Return (X, Y) of the center of cell containing provided text 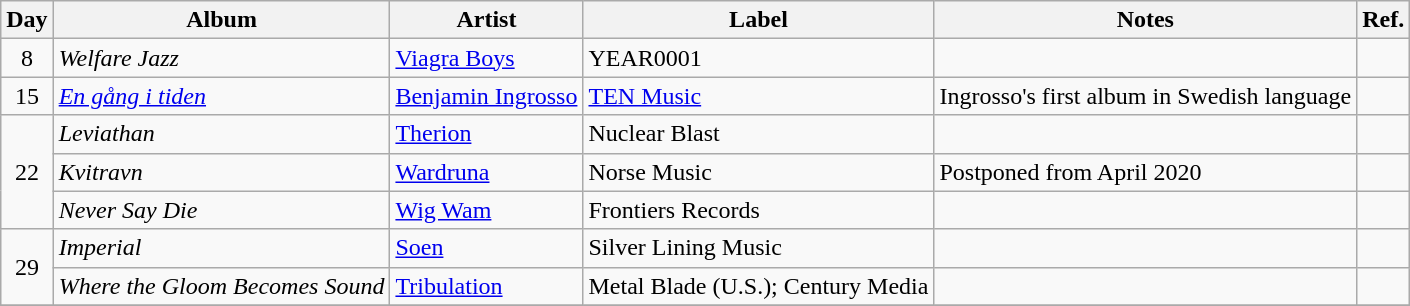
TEN Music (758, 96)
Leviathan (222, 134)
Tribulation (486, 286)
Day (27, 20)
Welfare Jazz (222, 58)
Soen (486, 248)
YEAR0001 (758, 58)
Wig Wam (486, 210)
Silver Lining Music (758, 248)
Ingrosso's first album in Swedish language (1146, 96)
Where the Gloom Becomes Sound (222, 286)
Norse Music (758, 172)
29 (27, 267)
Therion (486, 134)
Wardruna (486, 172)
Imperial (222, 248)
Notes (1146, 20)
Never Say Die (222, 210)
Album (222, 20)
Label (758, 20)
Ref. (1384, 20)
Metal Blade (U.S.); Century Media (758, 286)
Nuclear Blast (758, 134)
15 (27, 96)
Artist (486, 20)
8 (27, 58)
Postponed from April 2020 (1146, 172)
Kvitravn (222, 172)
En gång i tiden (222, 96)
Viagra Boys (486, 58)
Frontiers Records (758, 210)
Benjamin Ingrosso (486, 96)
22 (27, 172)
